Extract the [x, y] coordinate from the center of the cell holding the provided text.  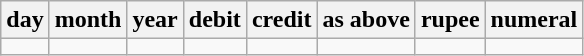
credit [282, 20]
year [155, 20]
numeral [534, 20]
debit [214, 20]
day [25, 20]
as above [366, 20]
month [88, 20]
rupee [450, 20]
